For the text-containing cell, return its midpoint in [X, Y] coordinate format. 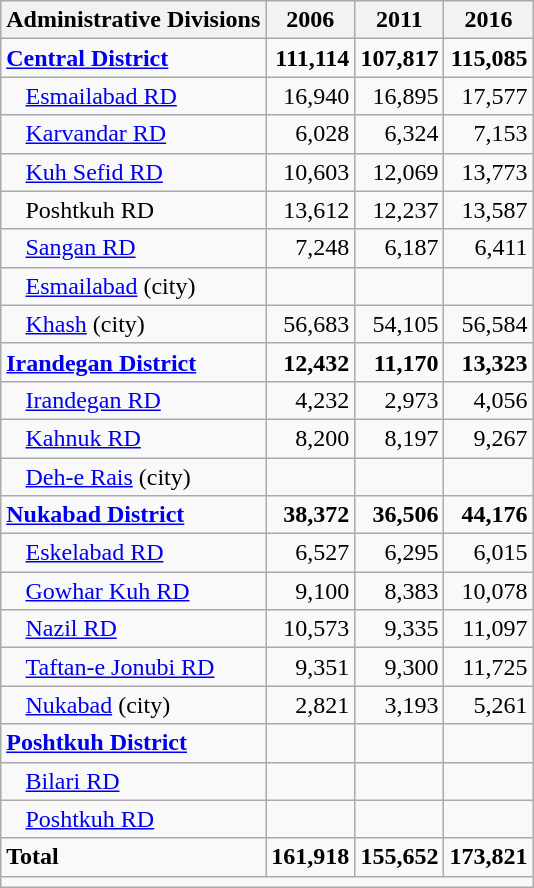
Administrative Divisions [134, 20]
Bilari RD [134, 781]
8,383 [400, 591]
9,267 [488, 438]
44,176 [488, 515]
3,193 [400, 705]
17,577 [488, 96]
7,248 [310, 248]
16,895 [400, 96]
107,817 [400, 58]
Kahnuk RD [134, 438]
9,100 [310, 591]
Sangan RD [134, 248]
Nukabad (city) [134, 705]
11,097 [488, 629]
5,261 [488, 705]
Central District [134, 58]
12,432 [310, 362]
13,323 [488, 362]
54,105 [400, 324]
12,069 [400, 172]
13,587 [488, 210]
16,940 [310, 96]
Esmailabad RD [134, 96]
Nukabad District [134, 515]
6,187 [400, 248]
6,015 [488, 553]
8,197 [400, 438]
Gowhar Kuh RD [134, 591]
2011 [400, 20]
Poshtkuh District [134, 743]
12,237 [400, 210]
13,773 [488, 172]
13,612 [310, 210]
9,351 [310, 667]
8,200 [310, 438]
155,652 [400, 857]
111,114 [310, 58]
6,527 [310, 553]
2006 [310, 20]
9,300 [400, 667]
Eskelabad RD [134, 553]
Taftan-e Jonubi RD [134, 667]
Irandegan District [134, 362]
4,056 [488, 400]
Total [134, 857]
7,153 [488, 134]
6,411 [488, 248]
2,821 [310, 705]
Irandegan RD [134, 400]
161,918 [310, 857]
6,028 [310, 134]
36,506 [400, 515]
Esmailabad (city) [134, 286]
Khash (city) [134, 324]
115,085 [488, 58]
11,170 [400, 362]
173,821 [488, 857]
2016 [488, 20]
Deh-e Rais (city) [134, 477]
Kuh Sefid RD [134, 172]
Karvandar RD [134, 134]
4,232 [310, 400]
6,324 [400, 134]
56,683 [310, 324]
38,372 [310, 515]
6,295 [400, 553]
10,603 [310, 172]
56,584 [488, 324]
10,078 [488, 591]
Nazil RD [134, 629]
10,573 [310, 629]
11,725 [488, 667]
9,335 [400, 629]
2,973 [400, 400]
